Extract the [X, Y] coordinate from the center of the cell holding the provided text.  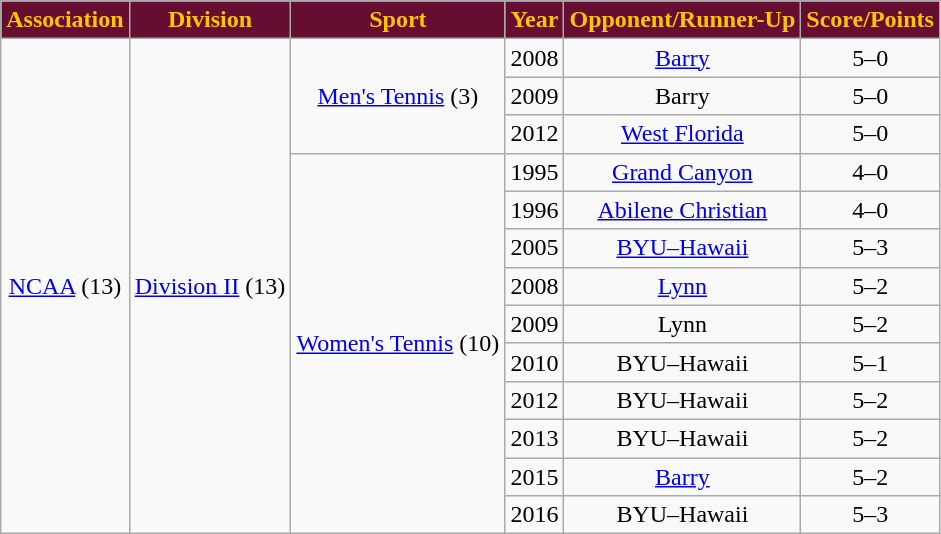
1995 [534, 172]
5–1 [870, 362]
1996 [534, 210]
Division [210, 20]
2005 [534, 248]
2016 [534, 515]
Year [534, 20]
2010 [534, 362]
Abilene Christian [682, 210]
Association [65, 20]
Score/Points [870, 20]
2013 [534, 438]
West Florida [682, 134]
Sport [398, 20]
Division II (13) [210, 286]
Opponent/Runner-Up [682, 20]
Men's Tennis (3) [398, 96]
Women's Tennis (10) [398, 344]
Grand Canyon [682, 172]
NCAA (13) [65, 286]
2015 [534, 477]
